From the cell containing the given text, extract its center point as (X, Y) coordinate. 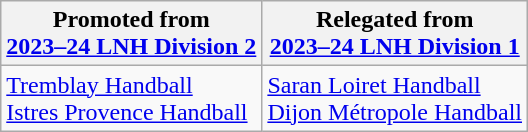
Tremblay HandballIstres Provence Handball (132, 98)
Relegated from2023–24 LNH Division 1 (395, 34)
Promoted from2023–24 LNH Division 2 (132, 34)
Saran Loiret HandballDijon Métropole Handball (395, 98)
